Output the [x, y] coordinate of the center of the cell containing the given text.  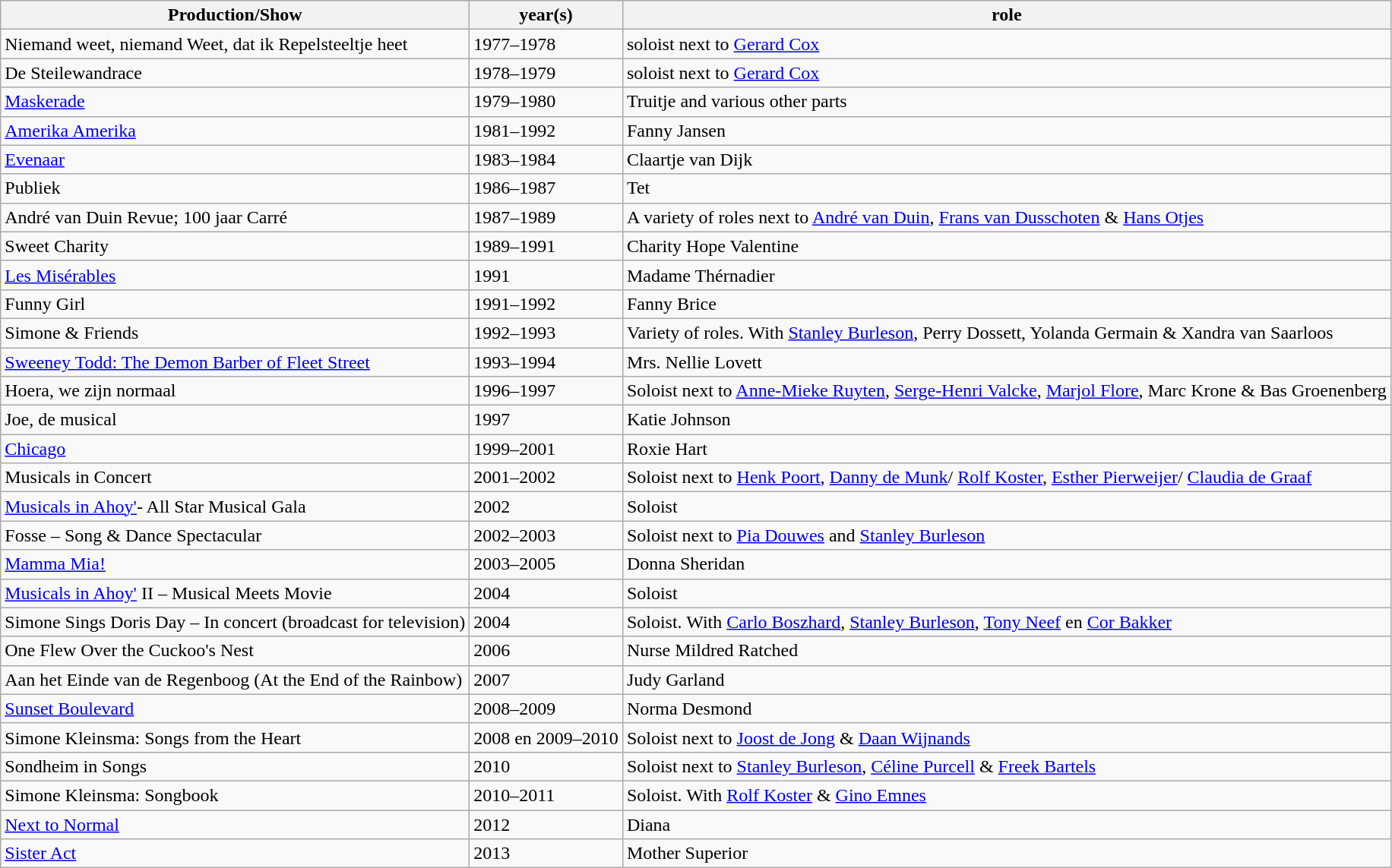
2013 [546, 854]
2002–2003 [546, 535]
year(s) [546, 15]
1989–1991 [546, 246]
Roxie Hart [1006, 449]
Les Misérables [236, 275]
Tet [1006, 188]
Katie Johnson [1006, 420]
1996–1997 [546, 391]
2002 [546, 507]
Sweet Charity [236, 246]
Sweeney Todd: The Demon Barber of Fleet Street [236, 362]
role [1006, 15]
Sondheim in Songs [236, 766]
De Steilewandrace [236, 73]
1983–1984 [546, 159]
1999–2001 [546, 449]
2010–2011 [546, 795]
Simone Sings Doris Day – In concert (broadcast for television) [236, 622]
Fanny Jansen [1006, 131]
1997 [546, 420]
Funny Girl [236, 304]
Claartje van Dijk [1006, 159]
2007 [546, 680]
Mother Superior [1006, 854]
Norma Desmond [1006, 709]
Soloist next to Henk Poort, Danny de Munk/ Rolf Koster, Esther Pierweijer/ Claudia de Graaf [1006, 478]
1979–1980 [546, 102]
Diana [1006, 824]
Musicals in Ahoy'- All Star Musical Gala [236, 507]
A variety of roles next to André van Duin, Frans van Dusschoten & Hans Otjes [1006, 217]
Soloist next to Anne-Mieke Ruyten, Serge-Henri Valcke, Marjol Flore, Marc Krone & Bas Groenenberg [1006, 391]
One Flew Over the Cuckoo's Nest [236, 651]
Niemand weet, niemand Weet, dat ik Repelsteeltje heet [236, 44]
1978–1979 [546, 73]
Amerika Amerika [236, 131]
Chicago [236, 449]
Evenaar [236, 159]
Mamma Mia! [236, 564]
2010 [546, 766]
2006 [546, 651]
2012 [546, 824]
Donna Sheridan [1006, 564]
2001–2002 [546, 478]
1977–1978 [546, 44]
1992–1993 [546, 333]
Maskerade [236, 102]
1991–1992 [546, 304]
Production/Show [236, 15]
Sister Act [236, 854]
André van Duin Revue; 100 jaar Carré [236, 217]
Soloist next to Pia Douwes and Stanley Burleson [1006, 535]
Simone & Friends [236, 333]
Hoera, we zijn normaal [236, 391]
Musicals in Ahoy' II – Musical Meets Movie [236, 593]
Judy Garland [1006, 680]
Aan het Einde van de Regenboog (At the End of the Rainbow) [236, 680]
Charity Hope Valentine [1006, 246]
Musicals in Concert [236, 478]
Publiek [236, 188]
Fosse – Song & Dance Spectacular [236, 535]
1991 [546, 275]
Next to Normal [236, 824]
Fanny Brice [1006, 304]
Simone Kleinsma: Songbook [236, 795]
Variety of roles. With Stanley Burleson, Perry Dossett, Yolanda Germain & Xandra van Saarloos [1006, 333]
Soloist next to Stanley Burleson, Céline Purcell & Freek Bartels [1006, 766]
2003–2005 [546, 564]
1993–1994 [546, 362]
1986–1987 [546, 188]
Nurse Mildred Ratched [1006, 651]
Soloist next to Joost de Jong & Daan Wijnands [1006, 737]
Mrs. Nellie Lovett [1006, 362]
1981–1992 [546, 131]
Joe, de musical [236, 420]
Soloist. With Carlo Boszhard, Stanley Burleson, Tony Neef en Cor Bakker [1006, 622]
Truitje and various other parts [1006, 102]
2008 en 2009–2010 [546, 737]
2008–2009 [546, 709]
Soloist. With Rolf Koster & Gino Emnes [1006, 795]
Simone Kleinsma: Songs from the Heart [236, 737]
1987–1989 [546, 217]
Sunset Boulevard [236, 709]
Madame Thérnadier [1006, 275]
